Return [x, y] of the center of cell containing provided text 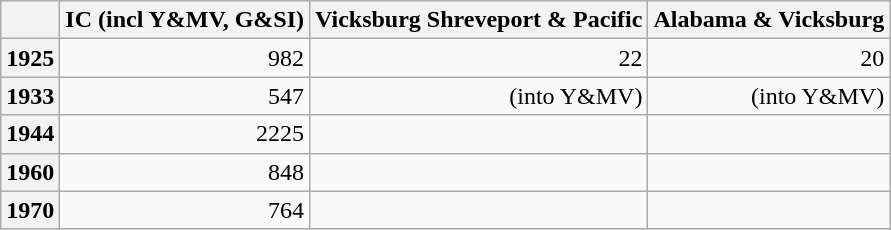
1925 [30, 58]
764 [185, 210]
1960 [30, 172]
1970 [30, 210]
Vicksburg Shreveport & Pacific [479, 20]
2225 [185, 134]
982 [185, 58]
848 [185, 172]
20 [769, 58]
547 [185, 96]
1944 [30, 134]
22 [479, 58]
IC (incl Y&MV, G&SI) [185, 20]
Alabama & Vicksburg [769, 20]
1933 [30, 96]
